Search for the cell housing the specified text and yield its (x, y) center coordinate. 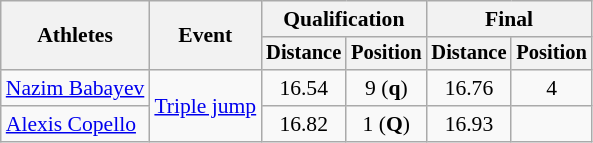
16.54 (304, 88)
Nazim Babayev (76, 88)
Triple jump (205, 106)
1 (Q) (386, 124)
Final (508, 19)
4 (551, 88)
16.93 (468, 124)
Qualification (344, 19)
16.76 (468, 88)
Athletes (76, 36)
9 (q) (386, 88)
16.82 (304, 124)
Alexis Copello (76, 124)
Event (205, 36)
